Determine the [x, y] coordinate at the center of the cell enclosing the given text.  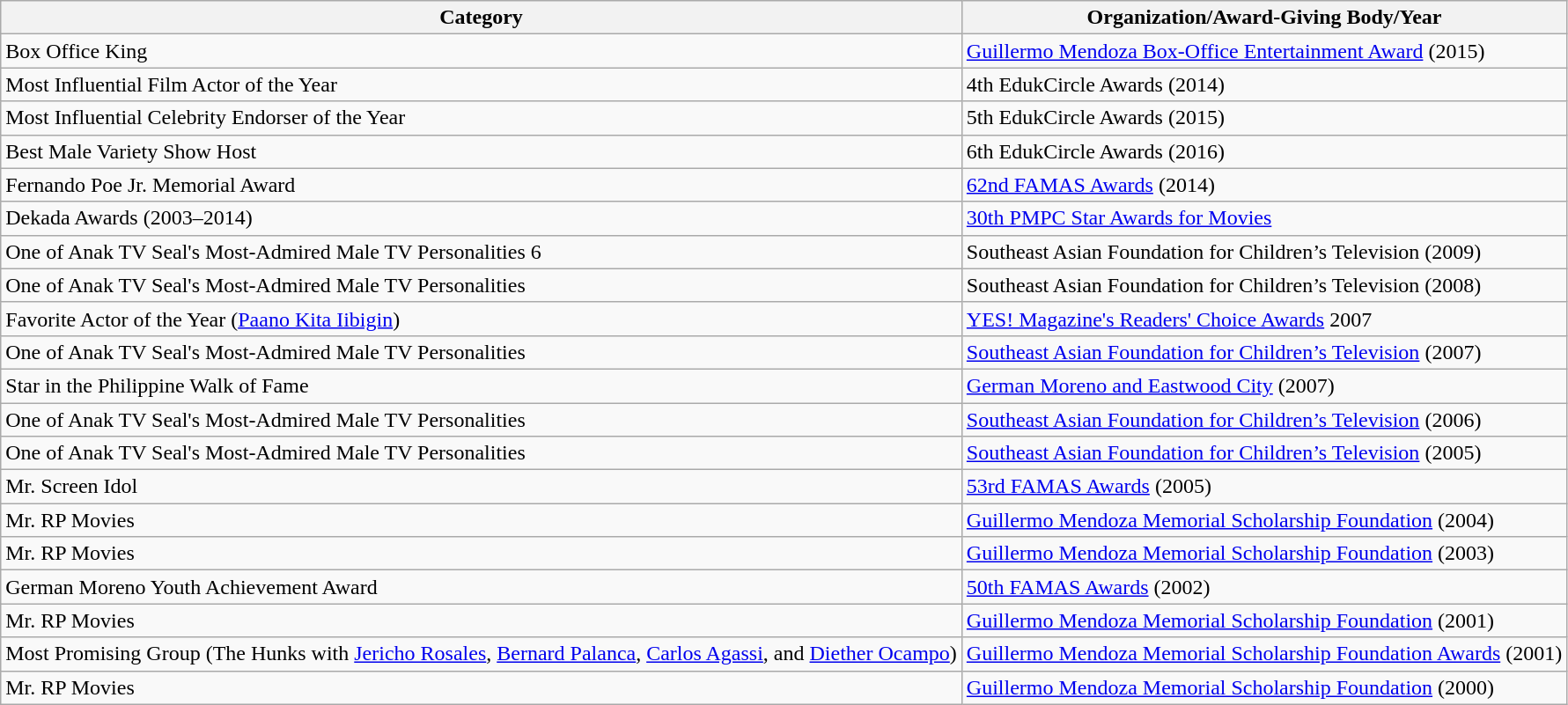
Guillermo Mendoza Memorial Scholarship Foundation (2001) [1264, 621]
Southeast Asian Foundation for Children’s Television (2007) [1264, 352]
53rd FAMAS Awards (2005) [1264, 487]
Favorite Actor of the Year (Paano Kita Iibigin) [482, 319]
Southeast Asian Foundation for Children’s Television (2006) [1264, 420]
Guillermo Mendoza Memorial Scholarship Foundation Awards (2001) [1264, 654]
Box Office King [482, 51]
30th PMPC Star Awards for Movies [1264, 218]
Dekada Awards (2003–2014) [482, 218]
Guillermo Mendoza Memorial Scholarship Foundation (2003) [1264, 554]
50th FAMAS Awards (2002) [1264, 587]
4th EdukCircle Awards (2014) [1264, 84]
Star in the Philippine Walk of Fame [482, 386]
YES! Magazine's Readers' Choice Awards 2007 [1264, 319]
Southeast Asian Foundation for Children’s Television (2005) [1264, 453]
Most Influential Film Actor of the Year [482, 84]
5th EdukCircle Awards (2015) [1264, 118]
Southeast Asian Foundation for Children’s Television (2008) [1264, 285]
Guillermo Mendoza Box-Office Entertainment Award (2015) [1264, 51]
Guillermo Mendoza Memorial Scholarship Foundation (2000) [1264, 687]
Fernando Poe Jr. Memorial Award [482, 185]
German Moreno and Eastwood City (2007) [1264, 386]
Most Promising Group (The Hunks with Jericho Rosales, Bernard Palanca, Carlos Agassi, and Diether Ocampo) [482, 654]
62nd FAMAS Awards (2014) [1264, 185]
Guillermo Mendoza Memorial Scholarship Foundation (2004) [1264, 520]
Category [482, 18]
German Moreno Youth Achievement Award [482, 587]
Organization/Award-Giving Body/Year [1264, 18]
Mr. Screen Idol [482, 487]
Best Male Variety Show Host [482, 151]
6th EdukCircle Awards (2016) [1264, 151]
Southeast Asian Foundation for Children’s Television (2009) [1264, 252]
Most Influential Celebrity Endorser of the Year [482, 118]
One of Anak TV Seal's Most-Admired Male TV Personalities 6 [482, 252]
